Provide the (X, Y) coordinate of the cell's center where the given text is located.  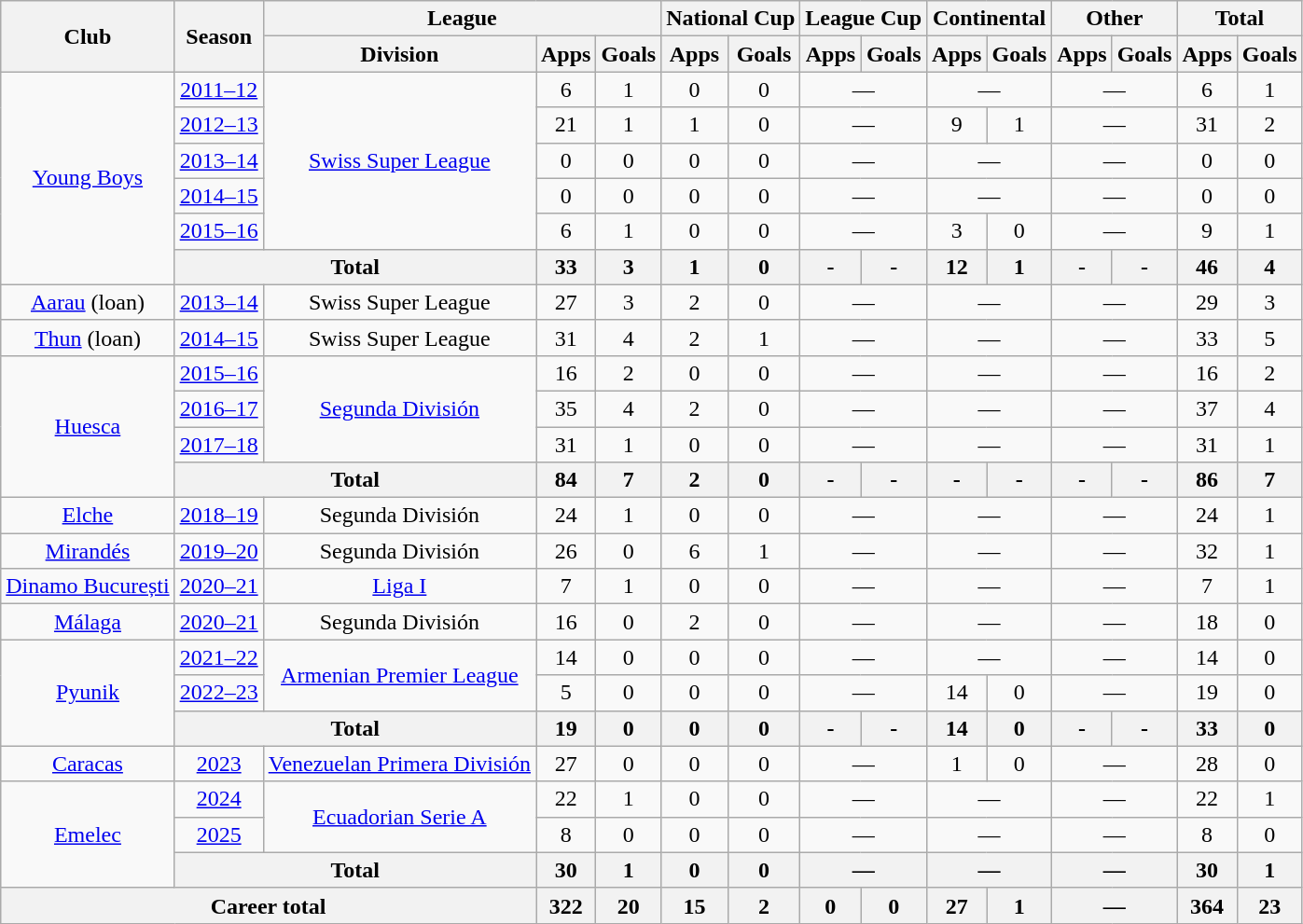
37 (1207, 408)
2016–17 (218, 408)
26 (565, 551)
Emelec (88, 834)
National Cup (731, 19)
46 (1207, 267)
2022–23 (218, 693)
2023 (218, 764)
29 (1207, 302)
2011–12 (218, 90)
2018–19 (218, 516)
Mirandés (88, 551)
84 (565, 480)
322 (565, 905)
2021–22 (218, 657)
15 (695, 905)
Armenian Premier League (399, 675)
Huesca (88, 426)
18 (1207, 622)
Pyunik (88, 693)
League Cup (864, 19)
Other (1115, 19)
364 (1207, 905)
2019–20 (218, 551)
Liga I (399, 586)
28 (1207, 764)
Aarau (loan) (88, 302)
20 (629, 905)
32 (1207, 551)
Season (218, 36)
2024 (218, 799)
Málaga (88, 622)
2025 (218, 834)
Elche (88, 516)
35 (565, 408)
League (462, 19)
Ecuadorian Serie A (399, 817)
Venezuelan Primera División (399, 764)
Caracas (88, 764)
2012–13 (218, 125)
86 (1207, 480)
12 (957, 267)
Continental (990, 19)
23 (1269, 905)
21 (565, 125)
2017–18 (218, 445)
Dinamo București (88, 586)
Career total (269, 905)
Division (399, 54)
Club (88, 36)
Young Boys (88, 178)
Thun (loan) (88, 338)
